Provide the [X, Y] coordinate of the cell's center where the given text is located.  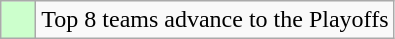
Top 8 teams advance to the Playoffs [215, 20]
